Pinpoint the cell where the given text exists, returning its (X, Y) midpoint coordinate. 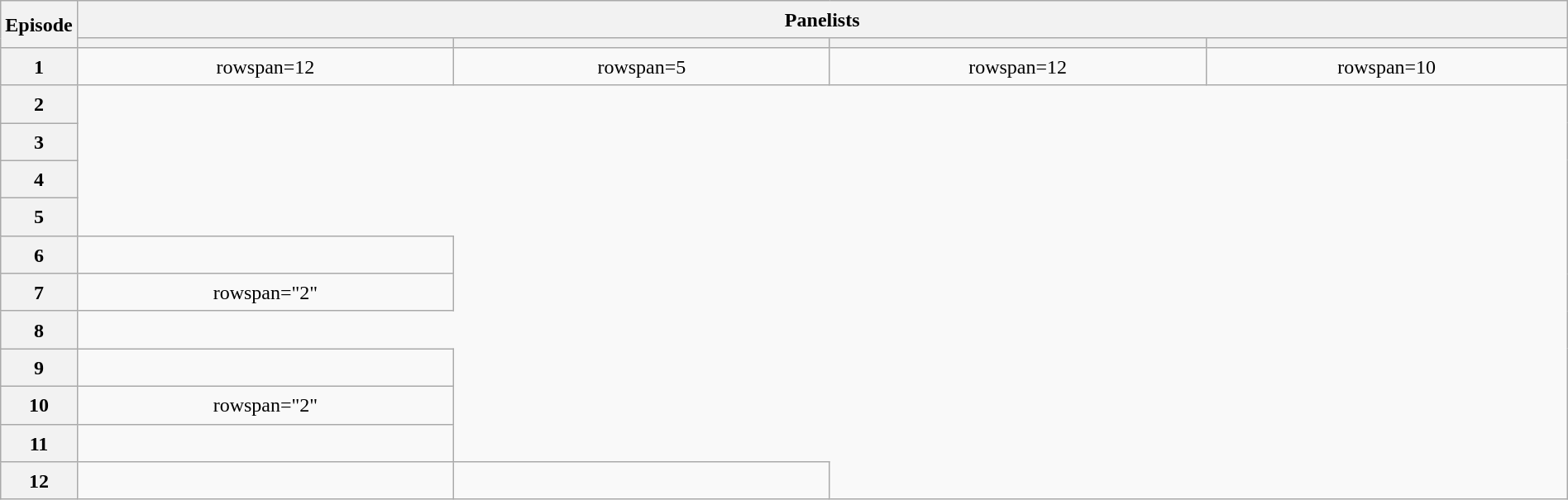
1 (39, 66)
6 (39, 255)
8 (39, 330)
5 (39, 217)
10 (39, 405)
7 (39, 293)
4 (39, 179)
2 (39, 104)
Panelists (822, 20)
11 (39, 443)
12 (39, 481)
rowspan=5 (642, 66)
3 (39, 141)
Episode (39, 25)
rowspan=10 (1386, 66)
9 (39, 368)
